Find where the given text appears and provide that cell's center as [x, y] coordinate. 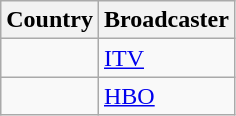
Country [50, 20]
HBO [166, 96]
Broadcaster [166, 20]
ITV [166, 58]
